From the cell containing the given text, extract its center point as [X, Y] coordinate. 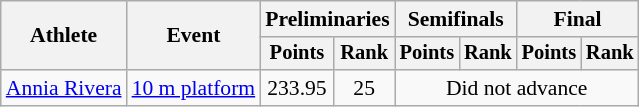
Final [578, 19]
Athlete [64, 36]
Annia Rivera [64, 88]
Semifinals [456, 19]
Preliminaries [327, 19]
Did not advance [517, 88]
25 [364, 88]
Event [194, 36]
10 m platform [194, 88]
233.95 [297, 88]
